Scan for the cell matching the given text and deliver its (X, Y) coordinate at center. 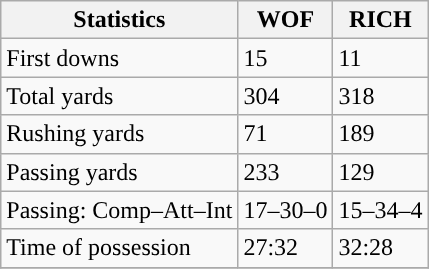
Total yards (120, 96)
304 (286, 96)
17–30–0 (286, 210)
189 (380, 134)
WOF (286, 20)
129 (380, 172)
Time of possession (120, 248)
11 (380, 58)
First downs (120, 58)
318 (380, 96)
15–34–4 (380, 210)
71 (286, 134)
233 (286, 172)
27:32 (286, 248)
Statistics (120, 20)
15 (286, 58)
32:28 (380, 248)
Passing yards (120, 172)
Passing: Comp–Att–Int (120, 210)
Rushing yards (120, 134)
RICH (380, 20)
